Find where the given text appears and provide that cell's center as [x, y] coordinate. 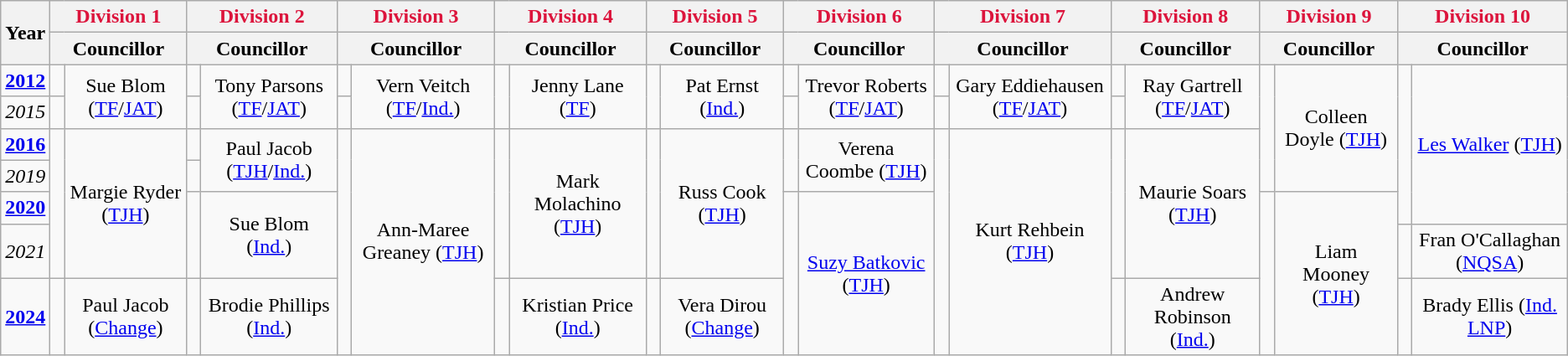
Division 8 [1185, 17]
2012 [25, 80]
2016 [25, 144]
2021 [25, 251]
Paul Jacob (Change) [126, 317]
2024 [25, 317]
Suzy Batkovic (TJH) [866, 273]
Division 9 [1328, 17]
Fran O'Callaghan (NQSA) [1489, 251]
Vern Veitch (TF/Ind.) [424, 96]
Gary Eddiehausen (TF/JAT) [1030, 96]
Division 4 [571, 17]
Colleen Doyle (TJH) [1336, 128]
Trevor Roberts (TF/JAT) [866, 96]
Division 6 [859, 17]
Brodie Phillips (Ind.) [269, 317]
Division 1 [119, 17]
2020 [25, 208]
Russ Cook (TJH) [722, 203]
Division 5 [715, 17]
Ray Gartrell (TF/JAT) [1193, 96]
Tony Parsons (TF/JAT) [269, 96]
Jenny Lane (TF) [578, 96]
Year [25, 33]
Margie Ryder (TJH) [126, 203]
Maurie Soars (TJH) [1193, 203]
2015 [25, 112]
Division 7 [1024, 17]
Les Walker (TJH) [1489, 144]
Verena Coombe (TJH) [866, 160]
Division 10 [1483, 17]
Liam Mooney (TJH) [1336, 273]
Paul Jacob (TJH/Ind.) [269, 160]
Division 2 [262, 17]
Division 3 [415, 17]
Pat Ernst (Ind.) [722, 96]
Mark Molachino (TJH) [578, 203]
Brady Ellis (Ind. LNP) [1489, 317]
Sue Blom (Ind.) [269, 235]
Ann-Maree Greaney (TJH) [424, 241]
Kristian Price (Ind.) [578, 317]
Vera Dirou (Change) [722, 317]
Sue Blom (TF/JAT) [126, 96]
2019 [25, 176]
Andrew Robinson (Ind.) [1193, 317]
Kurt Rehbein (TJH) [1030, 241]
